Extract the [X, Y] coordinate from the center of the cell holding the provided text.  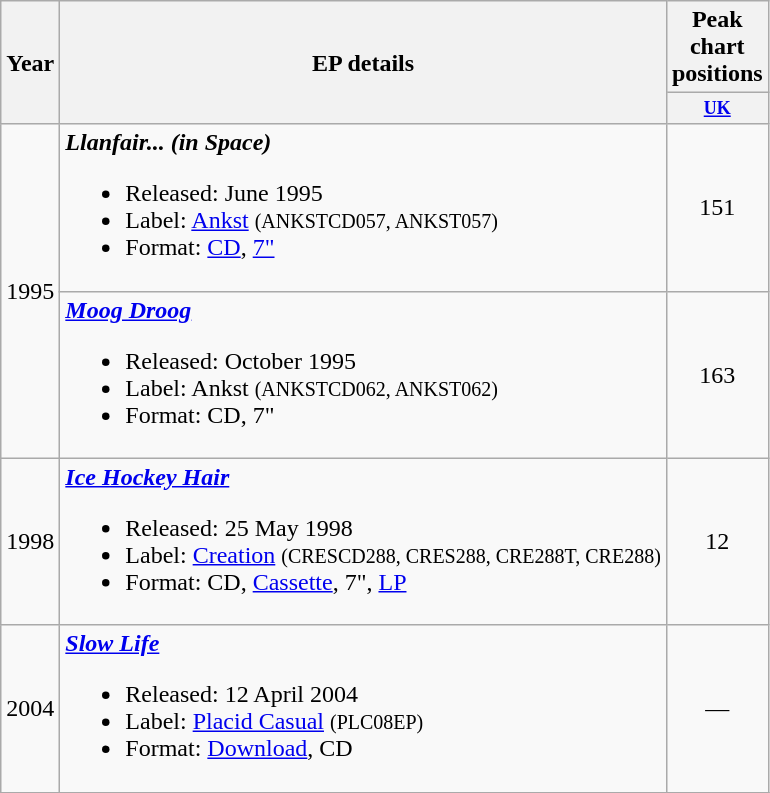
Slow LifeReleased: 12 April 2004Label: Placid Casual (PLC08EP)Format: Download, CD [364, 708]
1998 [30, 542]
1995 [30, 291]
— [717, 708]
UK [717, 108]
12 [717, 542]
151 [717, 208]
2004 [30, 708]
Ice Hockey HairReleased: 25 May 1998Label: Creation (CRESCD288, CRES288, CRE288T, CRE288)Format: CD, Cassette, 7", LP [364, 542]
163 [717, 374]
Llanfair... (in Space)Released: June 1995Label: Ankst (ANKSTCD057, ANKST057)Format: CD, 7" [364, 208]
Peak chart positions [717, 47]
Moog DroogReleased: October 1995Label: Ankst (ANKSTCD062, ANKST062)Format: CD, 7" [364, 374]
Year [30, 62]
EP details [364, 62]
